Find where the given text appears and provide that cell's center as (X, Y) coordinate. 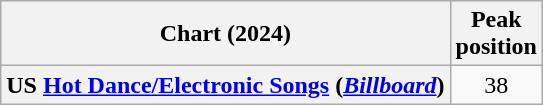
38 (496, 85)
Chart (2024) (226, 34)
Peakposition (496, 34)
US Hot Dance/Electronic Songs (Billboard) (226, 85)
